From the cell containing the given text, extract its center point as (x, y) coordinate. 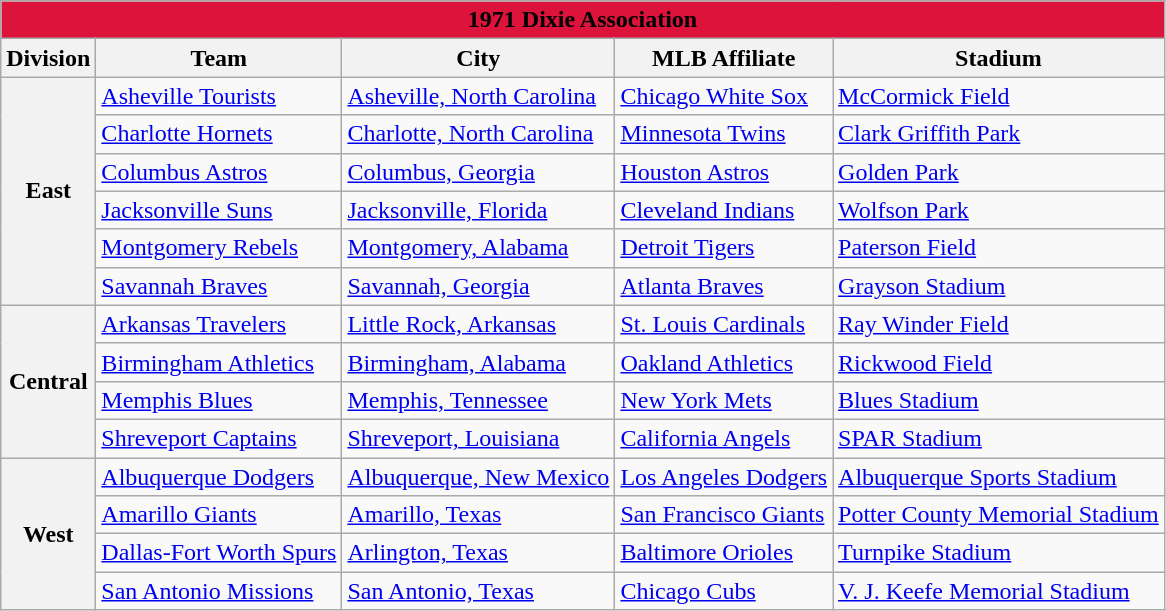
St. Louis Cardinals (724, 324)
Columbus Astros (219, 172)
Rickwood Field (999, 362)
San Antonio, Texas (478, 591)
Asheville, North Carolina (478, 96)
City (478, 58)
East (48, 191)
San Antonio Missions (219, 591)
Detroit Tigers (724, 248)
Wolfson Park (999, 210)
Montgomery, Alabama (478, 248)
Clark Griffith Park (999, 134)
Savannah Braves (219, 286)
Golden Park (999, 172)
Jacksonville Suns (219, 210)
Shreveport, Louisiana (478, 438)
Ray Winder Field (999, 324)
Chicago White Sox (724, 96)
Dallas-Fort Worth Spurs (219, 553)
West (48, 534)
San Francisco Giants (724, 515)
Albuquerque, New Mexico (478, 477)
Baltimore Orioles (724, 553)
Atlanta Braves (724, 286)
Charlotte Hornets (219, 134)
California Angels (724, 438)
Albuquerque Sports Stadium (999, 477)
Paterson Field (999, 248)
Jacksonville, Florida (478, 210)
SPAR Stadium (999, 438)
Asheville Tourists (219, 96)
Little Rock, Arkansas (478, 324)
1971 Dixie Association (583, 20)
Turnpike Stadium (999, 553)
Division (48, 58)
Memphis, Tennessee (478, 400)
Blues Stadium (999, 400)
MLB Affiliate (724, 58)
Albuquerque Dodgers (219, 477)
Shreveport Captains (219, 438)
Montgomery Rebels (219, 248)
Minnesota Twins (724, 134)
Central (48, 381)
Amarillo Giants (219, 515)
Stadium (999, 58)
Houston Astros (724, 172)
V. J. Keefe Memorial Stadium (999, 591)
New York Mets (724, 400)
Charlotte, North Carolina (478, 134)
Cleveland Indians (724, 210)
Oakland Athletics (724, 362)
Los Angeles Dodgers (724, 477)
McCormick Field (999, 96)
Amarillo, Texas (478, 515)
Memphis Blues (219, 400)
Birmingham, Alabama (478, 362)
Arkansas Travelers (219, 324)
Potter County Memorial Stadium (999, 515)
Columbus, Georgia (478, 172)
Birmingham Athletics (219, 362)
Grayson Stadium (999, 286)
Arlington, Texas (478, 553)
Team (219, 58)
Savannah, Georgia (478, 286)
Chicago Cubs (724, 591)
